Detect which cell encompasses the target text, then output its (x, y) center coordinate. 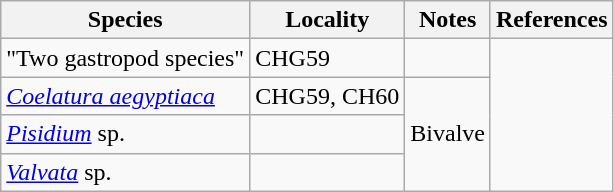
Notes (448, 20)
"Two gastropod species" (126, 58)
Species (126, 20)
Pisidium sp. (126, 134)
Bivalve (448, 134)
Valvata sp. (126, 172)
CHG59, CH60 (328, 96)
Locality (328, 20)
References (552, 20)
Coelatura aegyptiaca (126, 96)
CHG59 (328, 58)
